Determine the [x, y] coordinate at the center of the cell enclosing the given text.  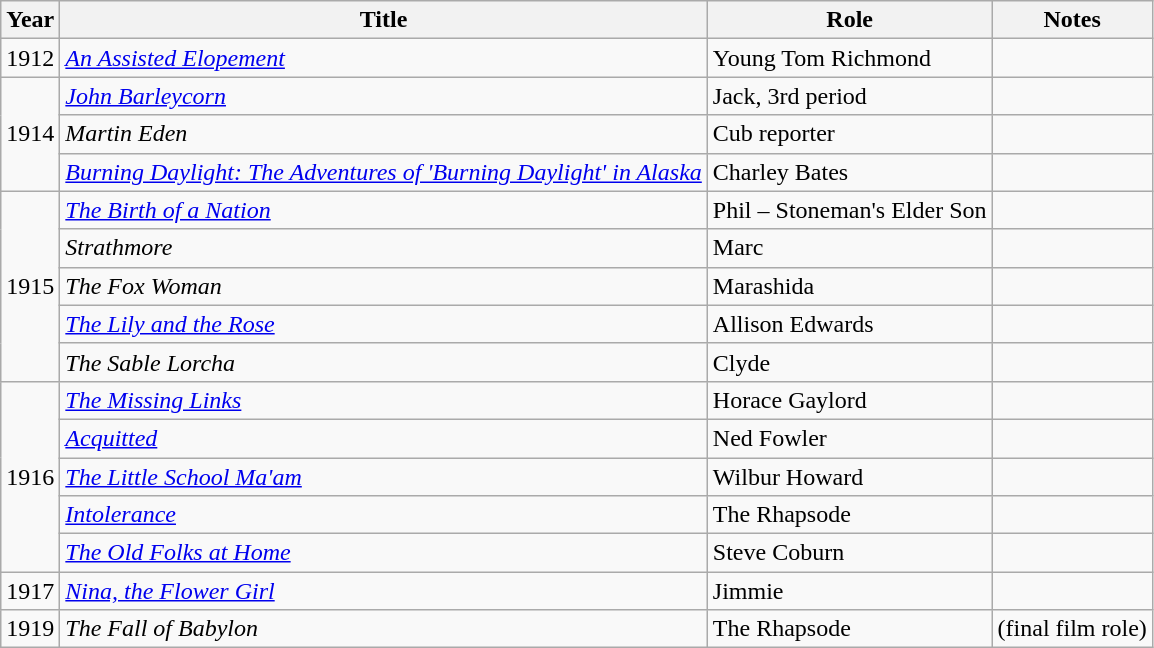
Intolerance [384, 515]
Cub reporter [850, 134]
Jack, 3rd period [850, 96]
Title [384, 20]
(final film role) [1072, 629]
Steve Coburn [850, 553]
1912 [30, 58]
Marc [850, 248]
Acquitted [384, 438]
The Fall of Babylon [384, 629]
Burning Daylight: The Adventures of 'Burning Daylight' in Alaska [384, 172]
1916 [30, 476]
Allison Edwards [850, 324]
Ned Fowler [850, 438]
Notes [1072, 20]
An Assisted Elopement [384, 58]
The Little School Ma'am [384, 477]
1914 [30, 134]
1917 [30, 591]
The Old Folks at Home [384, 553]
Strathmore [384, 248]
Role [850, 20]
John Barleycorn [384, 96]
Year [30, 20]
Phil – Stoneman's Elder Son [850, 210]
The Sable Lorcha [384, 362]
Young Tom Richmond [850, 58]
1919 [30, 629]
Horace Gaylord [850, 400]
The Lily and the Rose [384, 324]
Nina, the Flower Girl [384, 591]
Martin Eden [384, 134]
Charley Bates [850, 172]
Clyde [850, 362]
Jimmie [850, 591]
The Birth of a Nation [384, 210]
Wilbur Howard [850, 477]
1915 [30, 286]
The Missing Links [384, 400]
The Fox Woman [384, 286]
Marashida [850, 286]
